Identify which cell holds the provided text, then report its (x, y) central coordinate. 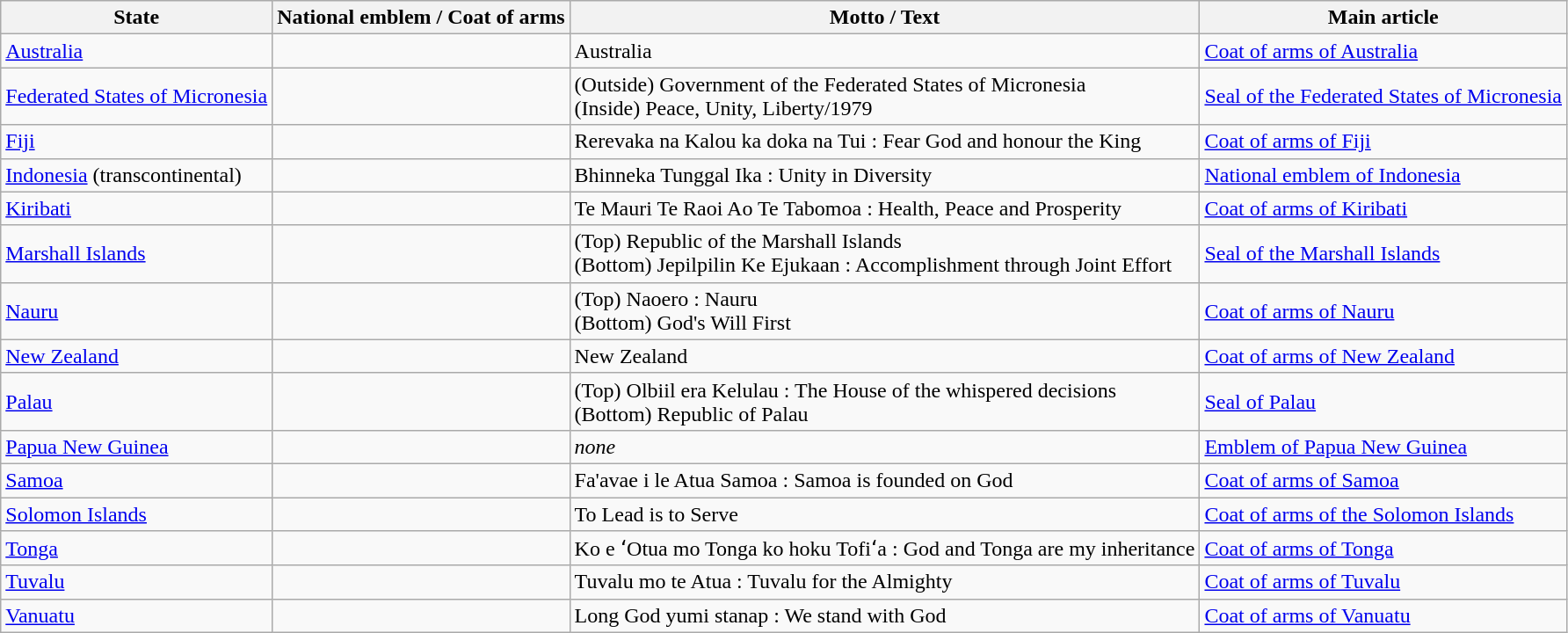
Emblem of Papua New Guinea (1383, 447)
Coat of arms of Samoa (1383, 480)
Coat of arms of Tuvalu (1383, 582)
Coat of arms of New Zealand (1383, 356)
Nauru (137, 311)
Coat of arms of Nauru (1383, 311)
Main article (1383, 18)
Tuvalu (137, 582)
Ko e ʻOtua mo Tonga ko hoku Tofiʻa : God and Tonga are my inheritance (884, 549)
Coat of arms of Kiribati (1383, 208)
Tonga (137, 549)
Long God yumi stanap : We stand with God (884, 615)
none (884, 447)
(Top) Naoero : Nauru (Bottom) God's Will First (884, 311)
National emblem of Indonesia (1383, 175)
Samoa (137, 480)
Solomon Islands (137, 514)
To Lead is to Serve (884, 514)
(Top) Olbiil era Kelulau : The House of the whispered decisions (Bottom) Republic of Palau (884, 401)
Seal of Palau (1383, 401)
Kiribati (137, 208)
Te Mauri Te Raoi Ao Te Tabomoa : Health, Peace and Prosperity (884, 208)
Papua New Guinea (137, 447)
Coat of arms of Tonga (1383, 549)
Bhinneka Tunggal Ika : Unity in Diversity (884, 175)
Coat of arms of Australia (1383, 51)
Coat of arms of Vanuatu (1383, 615)
Coat of arms of the Solomon Islands (1383, 514)
Federated States of Micronesia (137, 97)
Coat of arms of Fiji (1383, 142)
Vanuatu (137, 615)
Seal of the Marshall Islands (1383, 253)
Rerevaka na Kalou ka doka na Tui : Fear God and honour the King (884, 142)
(Outside) Government of the Federated States of Micronesia (Inside) Peace, Unity, Liberty/1979 (884, 97)
Fiji (137, 142)
National emblem / Coat of arms (421, 18)
Marshall Islands (137, 253)
(Top) Republic of the Marshall Islands (Bottom) Jepilpilin Ke Ejukaan : Accomplishment through Joint Effort (884, 253)
Tuvalu mo te Atua : Tuvalu for the Almighty (884, 582)
Motto / Text (884, 18)
Palau (137, 401)
Indonesia (transcontinental) (137, 175)
State (137, 18)
Fa'avae i le Atua Samoa : Samoa is founded on God (884, 480)
Seal of the Federated States of Micronesia (1383, 97)
